Determine the (x, y) coordinate at the center of the cell enclosing the given text.  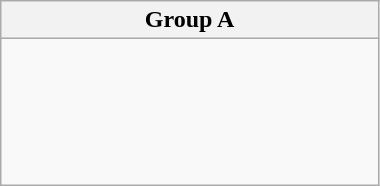
Group A (190, 20)
